Output the [X, Y] coordinate of the center of the cell containing the given text.  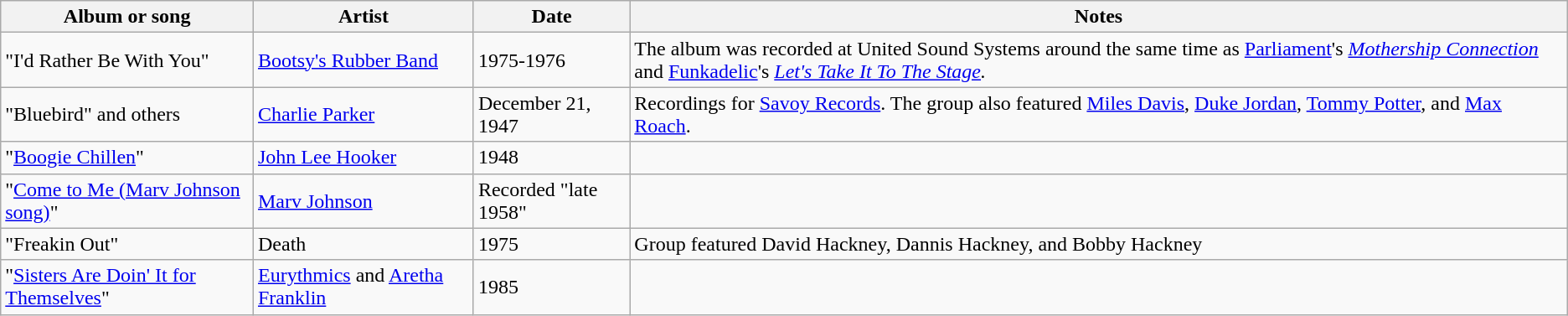
Eurythmics and Aretha Franklin [364, 287]
"Freakin Out" [127, 244]
"Sisters Are Doin' It for Themselves" [127, 287]
1985 [551, 287]
"I'd Rather Be With You" [127, 60]
John Lee Hooker [364, 158]
1975 [551, 244]
Group featured David Hackney, Dannis Hackney, and Bobby Hackney [1099, 244]
"Boogie Chillen" [127, 158]
Date [551, 17]
Death [364, 244]
Charlie Parker [364, 114]
1948 [551, 158]
Artist [364, 17]
Notes [1099, 17]
"Bluebird" and others [127, 114]
Bootsy's Rubber Band [364, 60]
Marv Johnson [364, 201]
1975-1976 [551, 60]
December 21, 1947 [551, 114]
"Come to Me (Marv Johnson song)" [127, 201]
Recorded "late 1958" [551, 201]
Recordings for Savoy Records. The group also featured Miles Davis, Duke Jordan, Tommy Potter, and Max Roach. [1099, 114]
Album or song [127, 17]
